Determine the (X, Y) coordinate at the center of the cell enclosing the given text.  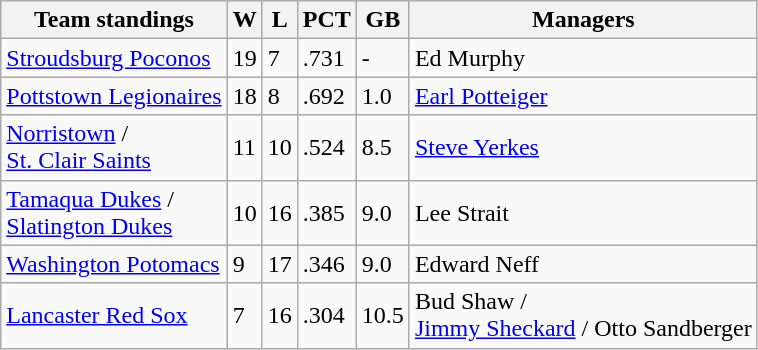
Ed Murphy (583, 58)
Tamaqua Dukes / Slatington Dukes (114, 212)
.731 (326, 58)
.524 (326, 148)
Lancaster Red Sox (114, 316)
Earl Potteiger (583, 96)
.692 (326, 96)
L (280, 20)
Edward Neff (583, 264)
Bud Shaw / Jimmy Sheckard / Otto Sandberger (583, 316)
Lee Strait (583, 212)
17 (280, 264)
Stroudsburg Poconos (114, 58)
Norristown / St. Clair Saints (114, 148)
11 (244, 148)
Team standings (114, 20)
8 (280, 96)
18 (244, 96)
8.5 (382, 148)
Managers (583, 20)
Washington Potomacs (114, 264)
W (244, 20)
.304 (326, 316)
GB (382, 20)
9 (244, 264)
1.0 (382, 96)
Steve Yerkes (583, 148)
.385 (326, 212)
PCT (326, 20)
- (382, 58)
Pottstown Legionaires (114, 96)
19 (244, 58)
.346 (326, 264)
10.5 (382, 316)
